Extract the (X, Y) coordinate from the center of the cell holding the provided text.  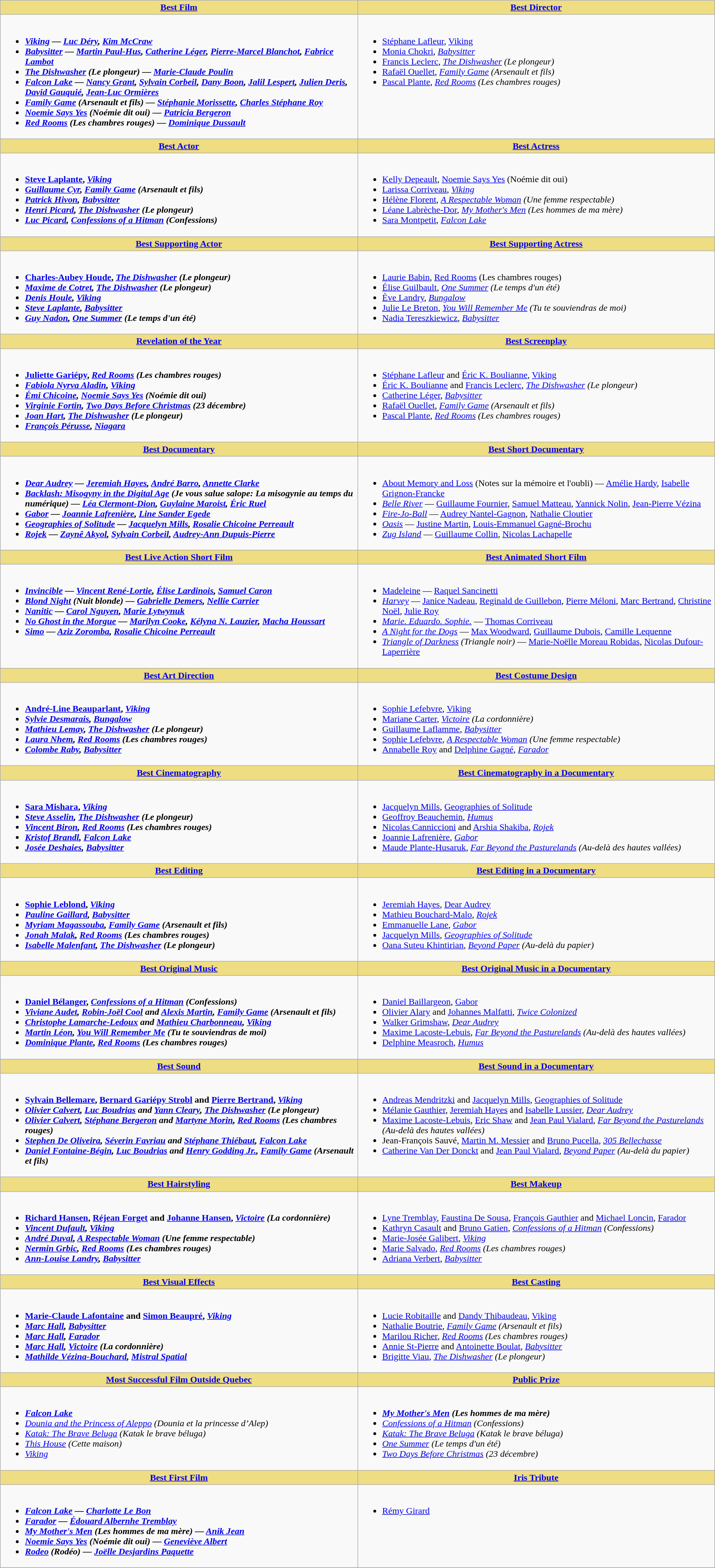
Public Prize (536, 1379)
Best Actor (179, 146)
Best Supporting Actor (179, 244)
Revelation of the Year (179, 341)
Best Visual Effects (179, 1282)
Best First Film (179, 1477)
Most Successful Film Outside Quebec (179, 1379)
Best Editing (179, 871)
Best Hairstyling (179, 1184)
Best Live Action Short Film (179, 557)
Best Film (179, 8)
Best Original Music in a Documentary (536, 968)
Best Original Music (179, 968)
Best Animated Short Film (536, 557)
Best Short Documentary (536, 449)
Best Actress (536, 146)
Best Director (536, 8)
Best Sound (179, 1066)
Best Cinematography in a Documentary (536, 773)
Best Supporting Actress (536, 244)
Best Cinematography (179, 773)
Best Sound in a Documentary (536, 1066)
Rémy Girard (536, 1527)
Best Casting (536, 1282)
Iris Tribute (536, 1477)
Best Art Direction (179, 675)
Best Screenplay (536, 341)
Best Makeup (536, 1184)
Best Documentary (179, 449)
Best Costume Design (536, 675)
Best Editing in a Documentary (536, 871)
